Return (X, Y) of the center of cell containing provided text 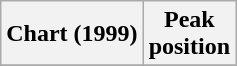
Peakposition (189, 34)
Chart (1999) (72, 34)
